Identify which cell holds the provided text, then report its (X, Y) central coordinate. 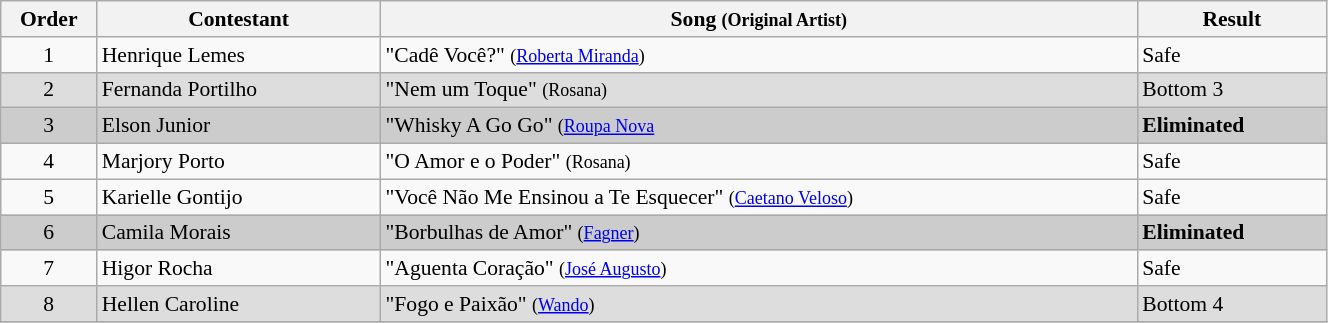
"Whisky A Go Go" (Roupa Nova (758, 126)
"Nem um Toque" (Rosana) (758, 90)
Song (Original Artist) (758, 19)
Bottom 4 (1232, 304)
5 (49, 197)
Karielle Gontijo (239, 197)
Bottom 3 (1232, 90)
Contestant (239, 19)
Elson Junior (239, 126)
2 (49, 90)
4 (49, 162)
8 (49, 304)
Henrique Lemes (239, 55)
Result (1232, 19)
Marjory Porto (239, 162)
Higor Rocha (239, 269)
Camila Morais (239, 233)
3 (49, 126)
6 (49, 233)
Hellen Caroline (239, 304)
"Borbulhas de Amor" (Fagner) (758, 233)
Order (49, 19)
Fernanda Portilho (239, 90)
"Aguenta Coração" (José Augusto) (758, 269)
7 (49, 269)
1 (49, 55)
"Você Não Me Ensinou a Te Esquecer" (Caetano Veloso) (758, 197)
"Cadê Você?" (Roberta Miranda) (758, 55)
"O Amor e o Poder" (Rosana) (758, 162)
"Fogo e Paixão" (Wando) (758, 304)
